Identify which cell holds the provided text, then report its (X, Y) central coordinate. 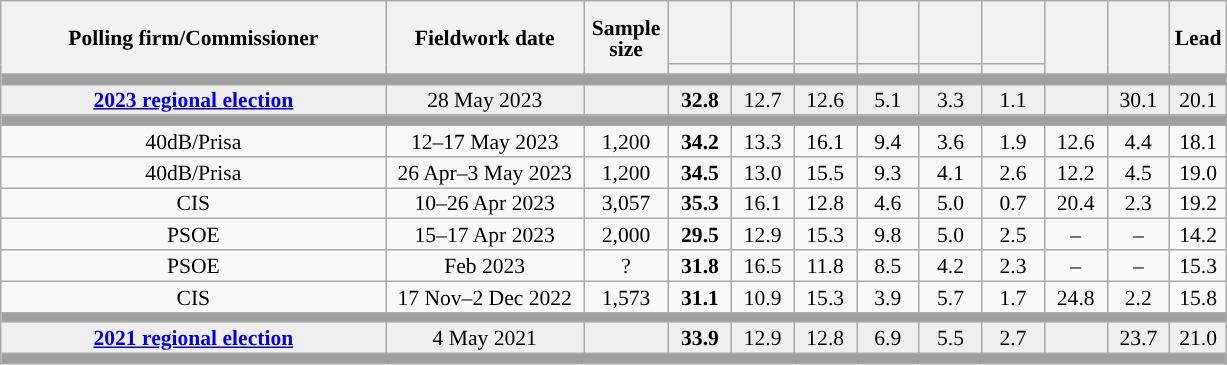
3.9 (888, 296)
12.7 (762, 100)
12.2 (1076, 172)
4.2 (950, 266)
3.6 (950, 142)
Polling firm/Commissioner (194, 38)
5.7 (950, 296)
21.0 (1198, 338)
1,573 (626, 296)
32.8 (700, 100)
15–17 Apr 2023 (485, 234)
3.3 (950, 100)
35.3 (700, 204)
15.5 (826, 172)
31.8 (700, 266)
4.6 (888, 204)
26 Apr–3 May 2023 (485, 172)
5.5 (950, 338)
1.1 (1014, 100)
9.4 (888, 142)
0.7 (1014, 204)
5.1 (888, 100)
13.0 (762, 172)
10–26 Apr 2023 (485, 204)
1.9 (1014, 142)
16.5 (762, 266)
1.7 (1014, 296)
2,000 (626, 234)
2023 regional election (194, 100)
Feb 2023 (485, 266)
2.7 (1014, 338)
14.2 (1198, 234)
10.9 (762, 296)
34.2 (700, 142)
19.2 (1198, 204)
31.1 (700, 296)
Fieldwork date (485, 38)
Sample size (626, 38)
19.0 (1198, 172)
8.5 (888, 266)
18.1 (1198, 142)
6.9 (888, 338)
4.5 (1138, 172)
20.1 (1198, 100)
3,057 (626, 204)
17 Nov–2 Dec 2022 (485, 296)
20.4 (1076, 204)
11.8 (826, 266)
28 May 2023 (485, 100)
4.4 (1138, 142)
9.8 (888, 234)
13.3 (762, 142)
4 May 2021 (485, 338)
? (626, 266)
30.1 (1138, 100)
33.9 (700, 338)
4.1 (950, 172)
2.5 (1014, 234)
29.5 (700, 234)
2.2 (1138, 296)
15.8 (1198, 296)
Lead (1198, 38)
9.3 (888, 172)
2021 regional election (194, 338)
24.8 (1076, 296)
2.6 (1014, 172)
23.7 (1138, 338)
34.5 (700, 172)
12–17 May 2023 (485, 142)
